Search for the cell housing the specified text and yield its (X, Y) center coordinate. 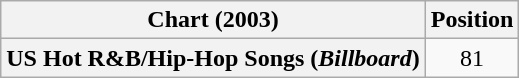
Position (472, 20)
US Hot R&B/Hip-Hop Songs (Billboard) (213, 58)
Chart (2003) (213, 20)
81 (472, 58)
